Return the [x, y] coordinate for the center point of the cell that contains the specified text.  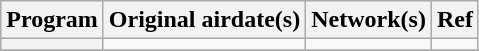
Original airdate(s) [204, 20]
Network(s) [369, 20]
Ref [454, 20]
Program [52, 20]
